Determine the [X, Y] coordinate at the center of the cell enclosing the given text.  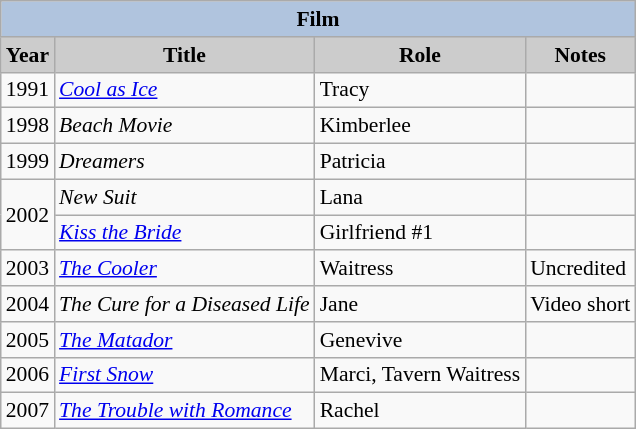
1991 [28, 90]
Kiss the Bride [184, 233]
Waitress [420, 269]
Rachel [420, 411]
Kimberlee [420, 126]
2006 [28, 375]
Dreamers [184, 162]
1999 [28, 162]
Marci, Tavern Waitress [420, 375]
Jane [420, 304]
Film [318, 19]
The Matador [184, 340]
1998 [28, 126]
2007 [28, 411]
Genevive [420, 340]
The Trouble with Romance [184, 411]
Notes [580, 55]
2002 [28, 214]
Title [184, 55]
Video short [580, 304]
The Cooler [184, 269]
New Suit [184, 197]
Patricia [420, 162]
Uncredited [580, 269]
Lana [420, 197]
Year [28, 55]
First Snow [184, 375]
2003 [28, 269]
Beach Movie [184, 126]
Cool as Ice [184, 90]
2005 [28, 340]
The Cure for a Diseased Life [184, 304]
Tracy [420, 90]
2004 [28, 304]
Girlfriend #1 [420, 233]
Role [420, 55]
